Find where the given text appears and provide that cell's center as [x, y] coordinate. 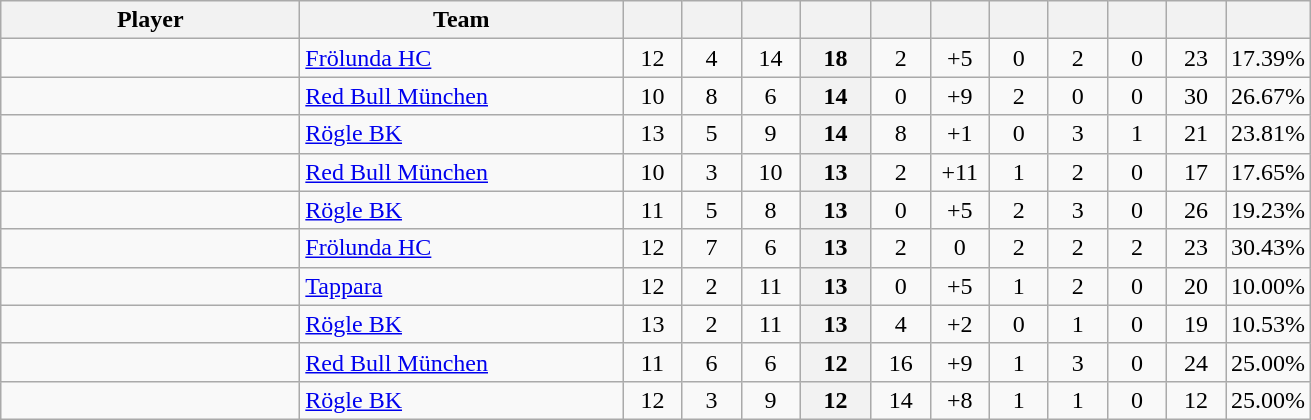
30.43% [1268, 248]
26 [1196, 210]
26.67% [1268, 96]
10.00% [1268, 286]
Tappara [462, 286]
24 [1196, 362]
+1 [960, 134]
18 [836, 58]
16 [900, 362]
17.65% [1268, 172]
17 [1196, 172]
Player [150, 20]
30 [1196, 96]
17.39% [1268, 58]
+2 [960, 324]
19 [1196, 324]
21 [1196, 134]
+11 [960, 172]
Team [462, 20]
10.53% [1268, 324]
7 [712, 248]
+8 [960, 400]
19.23% [1268, 210]
20 [1196, 286]
23.81% [1268, 134]
